Provide the (x, y) coordinate of the cell's center where the given text is located.  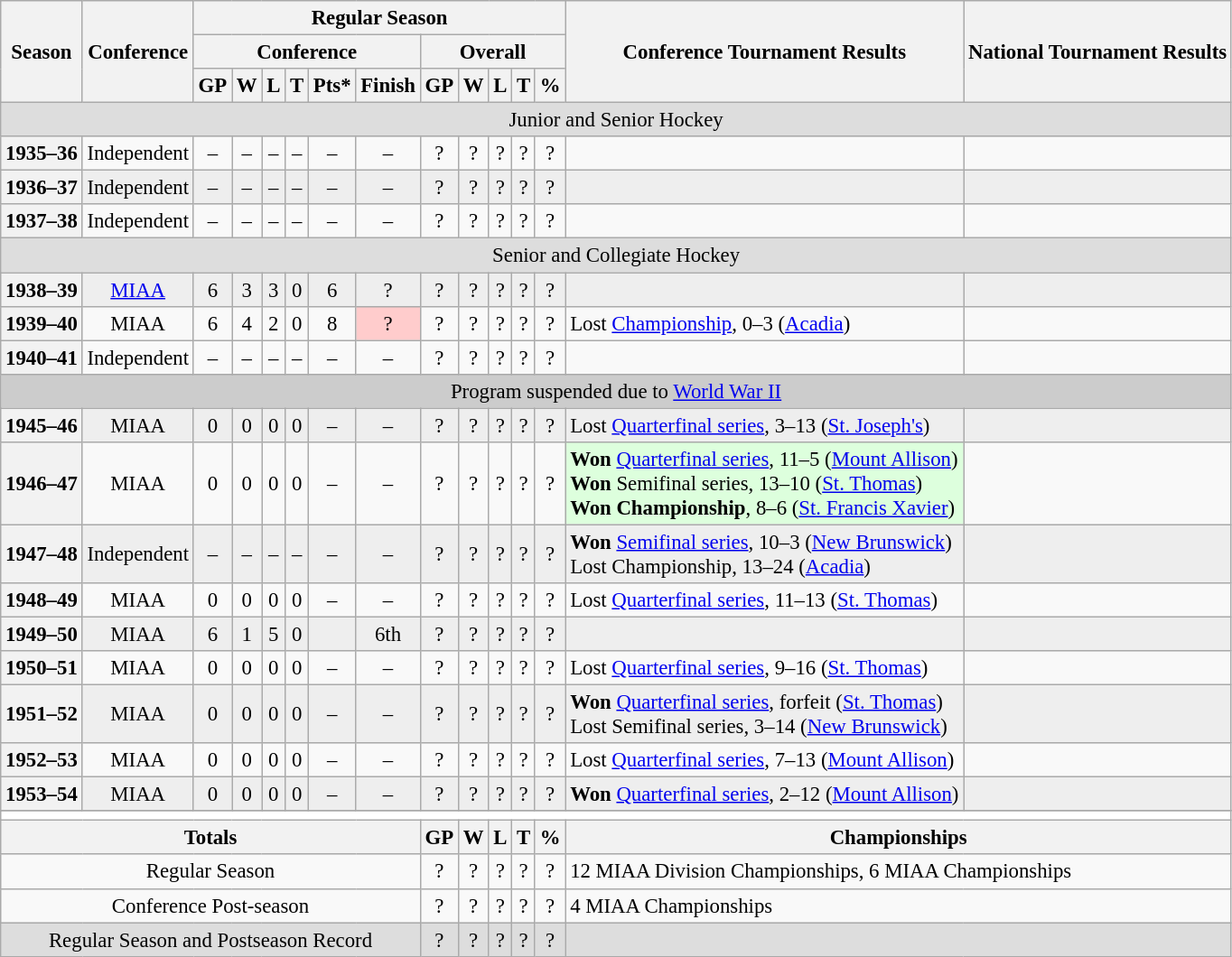
Junior and Senior Hockey (616, 120)
Lost Championship, 0–3 (Acadia) (764, 323)
1951–52 (42, 715)
Conference Tournament Results (764, 52)
Lost Quarterfinal series, 3–13 (St. Joseph's) (764, 425)
1936–37 (42, 188)
Won Quarterfinal series, forfeit (St. Thomas)Lost Semifinal series, 3–14 (New Brunswick) (764, 715)
Won Quarterfinal series, 11–5 (Mount Allison)Won Semifinal series, 13–10 (St. Thomas)Won Championship, 8–6 (St. Francis Xavier) (764, 484)
4 (246, 323)
Regular Season and Postseason Record (210, 940)
1953–54 (42, 794)
1952–53 (42, 760)
1950–51 (42, 668)
1 (246, 634)
Lost Quarterfinal series, 11–13 (St. Thomas) (764, 600)
Pts* (331, 86)
Won Semifinal series, 10–3 (New Brunswick)Lost Championship, 13–24 (Acadia) (764, 554)
1948–49 (42, 600)
6th (388, 634)
12 MIAA Division Championships, 6 MIAA Championships (899, 872)
Won Quarterfinal series, 2–12 (Mount Allison) (764, 794)
National Tournament Results (1098, 52)
Totals (210, 838)
1946–47 (42, 484)
Season (42, 52)
Conference Post-season (210, 906)
1935–36 (42, 153)
1939–40 (42, 323)
Championships (899, 838)
1937–38 (42, 221)
8 (331, 323)
4 MIAA Championships (899, 906)
5 (274, 634)
1938–39 (42, 290)
1949–50 (42, 634)
Program suspended due to World War II (616, 391)
Senior and Collegiate Hockey (616, 256)
1940–41 (42, 358)
Lost Quarterfinal series, 9–16 (St. Thomas) (764, 668)
1947–48 (42, 554)
Finish (388, 86)
1945–46 (42, 425)
Lost Quarterfinal series, 7–13 (Mount Allison) (764, 760)
2 (274, 323)
Overall (493, 52)
